Extract the [X, Y] coordinate from the center of the cell holding the provided text.  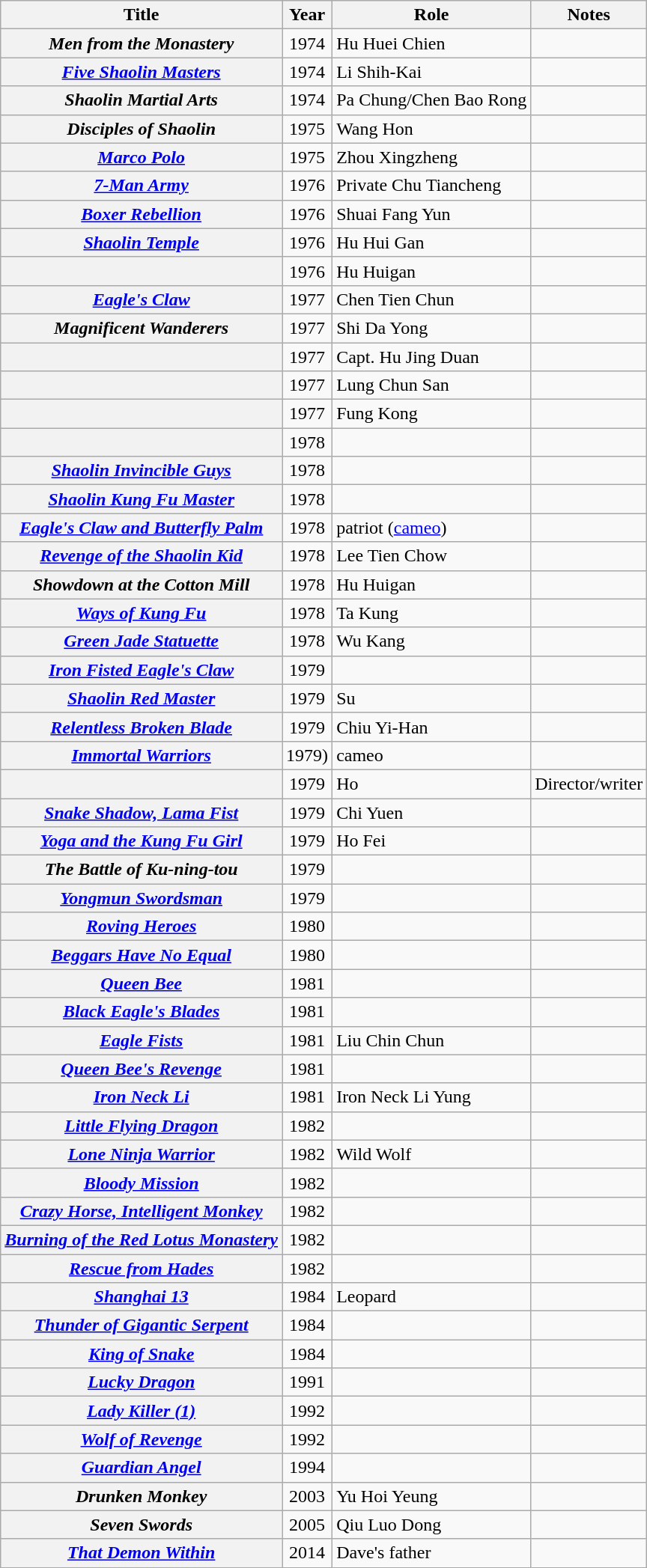
Lady Killer (1) [142, 1411]
Leopard [431, 1297]
cameo [431, 755]
Role [431, 15]
Revenge of the Shaolin Kid [142, 556]
Yu Hoi Yeung [431, 1496]
Shanghai 13 [142, 1297]
Thunder of Gigantic Serpent [142, 1326]
Burning of the Red Lotus Monastery [142, 1239]
Chen Tien Chun [431, 299]
1994 [307, 1468]
Zhou Xingzheng [431, 157]
1979) [307, 755]
Fung Kong [431, 414]
Black Eagle's Blades [142, 1012]
Dave's father [431, 1553]
Wolf of Revenge [142, 1439]
Eagle's Claw [142, 299]
2005 [307, 1525]
Ho Fei [431, 841]
Queen Bee [142, 983]
Qiu Luo Dong [431, 1525]
Snake Shadow, Lama Fist [142, 812]
Ta Kung [431, 613]
Immortal Warriors [142, 755]
Hu Huei Chien [431, 43]
2003 [307, 1496]
Queen Bee's Revenge [142, 1069]
Marco Polo [142, 157]
Lung Chun San [431, 385]
Shuai Fang Yun [431, 214]
Iron Neck Li Yung [431, 1097]
Disciples of Shaolin [142, 129]
Shaolin Invincible Guys [142, 471]
That Demon Within [142, 1553]
Lucky Dragon [142, 1382]
Eagle Fists [142, 1040]
Roving Heroes [142, 927]
Yongmun Swordsman [142, 898]
1991 [307, 1382]
Yoga and the Kung Fu Girl [142, 841]
Hu Hui Gan [431, 242]
Beggars Have No Equal [142, 955]
Guardian Angel [142, 1468]
King of Snake [142, 1354]
Wild Wolf [431, 1154]
Lone Ninja Warrior [142, 1154]
Private Chu Tiancheng [431, 186]
Shaolin Temple [142, 242]
Pa Chung/Chen Bao Rong [431, 100]
Chiu Yi-Han [431, 727]
Shaolin Kung Fu Master [142, 499]
Seven Swords [142, 1525]
Director/writer [589, 784]
Year [307, 15]
Notes [589, 15]
2014 [307, 1553]
Rescue from Hades [142, 1269]
Lee Tien Chow [431, 556]
Iron Neck Li [142, 1097]
Relentless Broken Blade [142, 727]
Green Jade Statuette [142, 641]
Shi Da Yong [431, 328]
Title [142, 15]
Magnificent Wanderers [142, 328]
Drunken Monkey [142, 1496]
Men from the Monastery [142, 43]
Little Flying Dragon [142, 1126]
Capt. Hu Jing Duan [431, 357]
Wang Hon [431, 129]
Ho [431, 784]
Iron Fisted Eagle's Claw [142, 670]
Wu Kang [431, 641]
The Battle of Ku-ning-tou [142, 870]
Shaolin Martial Arts [142, 100]
Liu Chin Chun [431, 1040]
Eagle's Claw and Butterfly Palm [142, 528]
Bloody Mission [142, 1183]
Li Shih-Kai [431, 72]
patriot (cameo) [431, 528]
Su [431, 698]
Ways of Kung Fu [142, 613]
Chi Yuen [431, 812]
Crazy Horse, Intelligent Monkey [142, 1211]
Shaolin Red Master [142, 698]
Showdown at the Cotton Mill [142, 585]
7-Man Army [142, 186]
Boxer Rebellion [142, 214]
Five Shaolin Masters [142, 72]
